Locate the cell with the specified text and output its [X, Y] center coordinate. 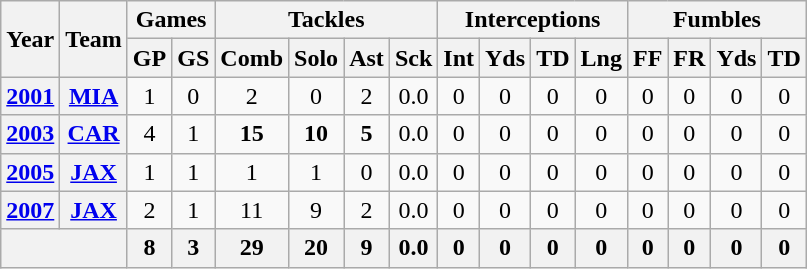
8 [149, 248]
10 [316, 134]
FF [647, 58]
Year [30, 39]
CAR [94, 134]
20 [316, 248]
Games [170, 20]
29 [252, 248]
Lng [601, 58]
2003 [30, 134]
15 [252, 134]
3 [194, 248]
2007 [30, 210]
Sck [413, 58]
Comb [252, 58]
Solo [316, 58]
Team [94, 39]
11 [252, 210]
Tackles [326, 20]
2001 [30, 96]
MIA [94, 96]
2005 [30, 172]
4 [149, 134]
Ast [367, 58]
Int [459, 58]
5 [367, 134]
FR [690, 58]
Fumbles [716, 20]
Interceptions [533, 20]
GS [194, 58]
GP [149, 58]
